Return (x, y) of the center of cell containing provided text 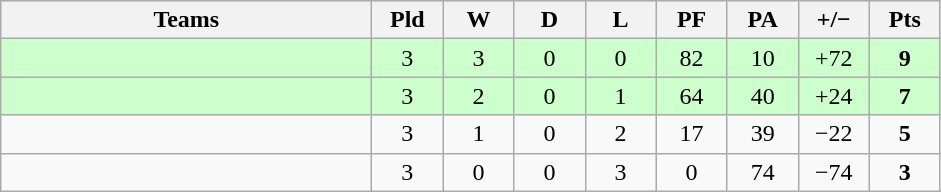
−74 (834, 172)
82 (692, 58)
9 (904, 58)
PA (762, 20)
64 (692, 96)
+24 (834, 96)
17 (692, 134)
L (620, 20)
Teams (186, 20)
5 (904, 134)
PF (692, 20)
40 (762, 96)
W (478, 20)
+72 (834, 58)
Pts (904, 20)
7 (904, 96)
Pld (408, 20)
10 (762, 58)
+/− (834, 20)
−22 (834, 134)
39 (762, 134)
D (550, 20)
74 (762, 172)
